Return (x, y) of the center of cell containing provided text 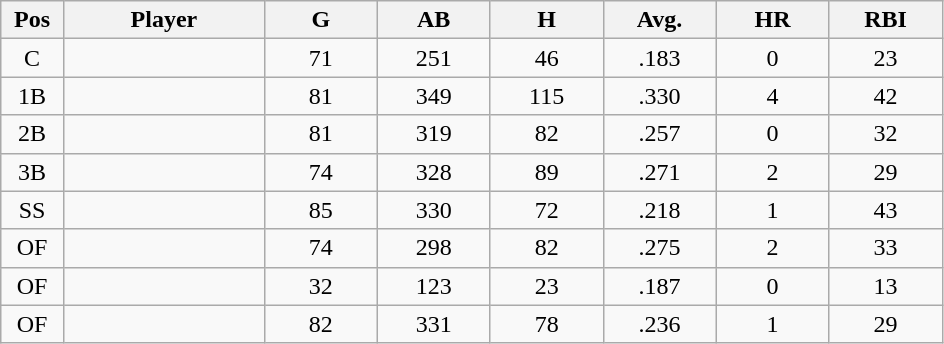
85 (320, 210)
71 (320, 58)
13 (886, 286)
.330 (660, 96)
AB (434, 20)
G (320, 20)
3B (32, 172)
.218 (660, 210)
298 (434, 248)
.183 (660, 58)
.271 (660, 172)
.257 (660, 134)
89 (546, 172)
251 (434, 58)
Player (164, 20)
H (546, 20)
RBI (886, 20)
115 (546, 96)
C (32, 58)
46 (546, 58)
Pos (32, 20)
33 (886, 248)
4 (772, 96)
319 (434, 134)
43 (886, 210)
42 (886, 96)
78 (546, 324)
123 (434, 286)
349 (434, 96)
.187 (660, 286)
SS (32, 210)
330 (434, 210)
1B (32, 96)
Avg. (660, 20)
328 (434, 172)
72 (546, 210)
.275 (660, 248)
2B (32, 134)
HR (772, 20)
331 (434, 324)
.236 (660, 324)
